Return the (x, y) coordinate for the center point of the cell that contains the specified text.  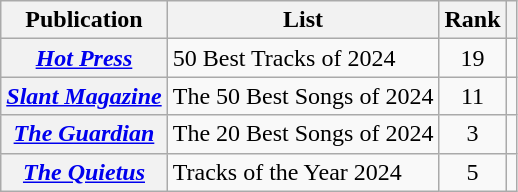
19 (472, 58)
Slant Magazine (84, 96)
The Guardian (84, 134)
Hot Press (84, 58)
3 (472, 134)
50 Best Tracks of 2024 (303, 58)
11 (472, 96)
Publication (84, 20)
The Quietus (84, 172)
List (303, 20)
Tracks of the Year 2024 (303, 172)
The 20 Best Songs of 2024 (303, 134)
Rank (472, 20)
5 (472, 172)
The 50 Best Songs of 2024 (303, 96)
